From the cell containing the given text, extract its center point as [X, Y] coordinate. 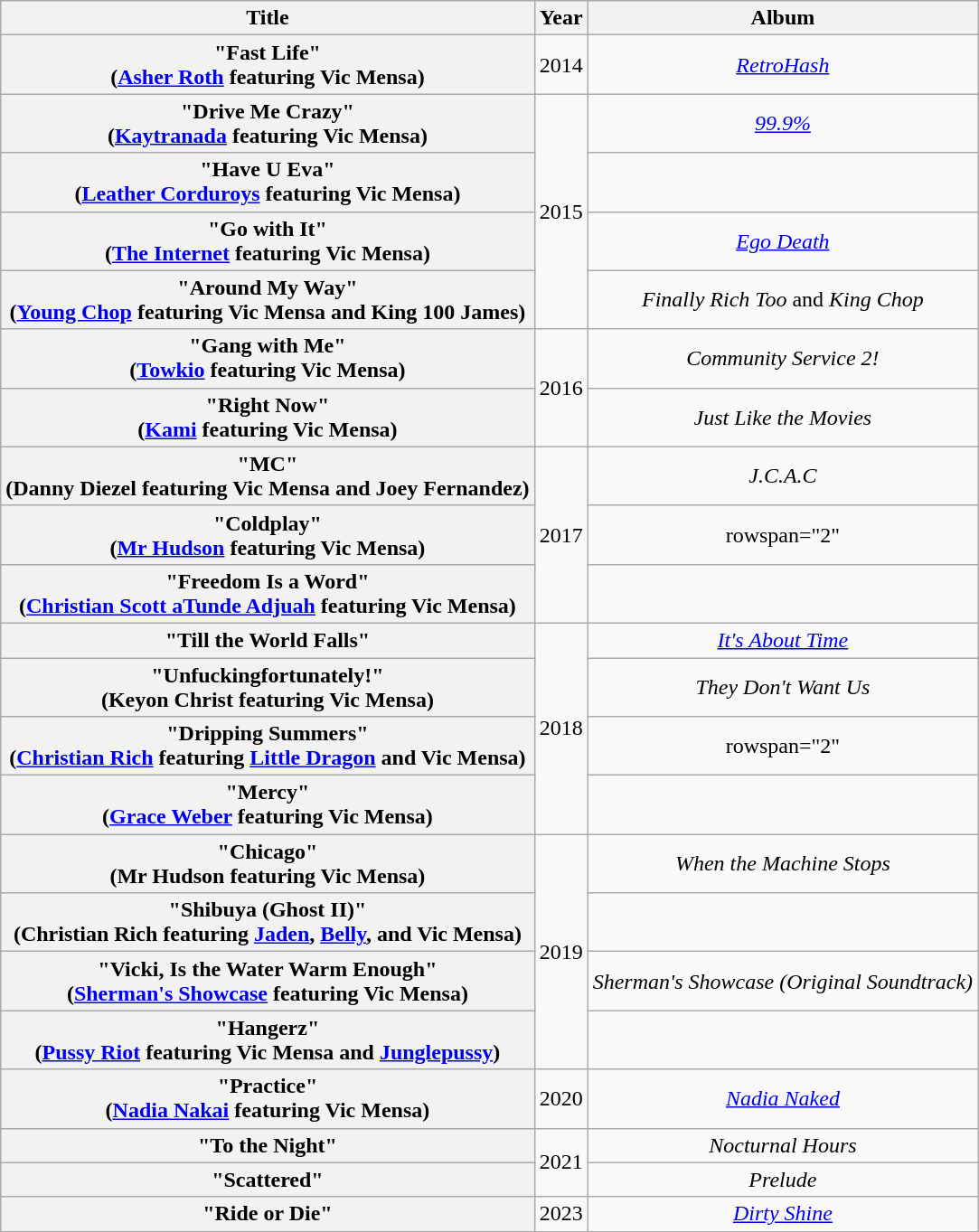
"Unfuckingfortunately!"(Keyon Christ featuring Vic Mensa) [268, 687]
"Fast Life"(Asher Roth featuring Vic Mensa) [268, 65]
"Scattered" [268, 1180]
When the Machine Stops [783, 864]
2014 [560, 65]
2016 [560, 388]
"Mercy"(Grace Weber featuring Vic Mensa) [268, 804]
"Drive Me Crazy"(Kaytranada featuring Vic Mensa) [268, 123]
"Practice"(Nadia Nakai featuring Vic Mensa) [268, 1099]
2019 [560, 952]
Community Service 2! [783, 358]
Prelude [783, 1180]
Album [783, 18]
J.C.A.C [783, 475]
"Have U Eva"(Leather Corduroys featuring Vic Mensa) [268, 183]
"MC"(Danny Diezel featuring Vic Mensa and Joey Fernandez) [268, 475]
2020 [560, 1099]
"Dripping Summers"(Christian Rich featuring Little Dragon and Vic Mensa) [268, 747]
"Shibuya (Ghost II)"(Christian Rich featuring Jaden, Belly, and Vic Mensa) [268, 922]
"Till the World Falls" [268, 640]
"Go with It"(The Internet featuring Vic Mensa) [268, 240]
"Chicago"(Mr Hudson featuring Vic Mensa) [268, 864]
Year [560, 18]
"Ride or Die" [268, 1214]
"Around My Way"(Young Chop featuring Vic Mensa and King 100 James) [268, 300]
99.9% [783, 123]
"Gang with Me"(Towkio featuring Vic Mensa) [268, 358]
"Freedom Is a Word"(Christian Scott aTunde Adjuah featuring Vic Mensa) [268, 593]
Title [268, 18]
2018 [560, 729]
They Don't Want Us [783, 687]
It's About Time [783, 640]
"Coldplay"(Mr Hudson featuring Vic Mensa) [268, 535]
2023 [560, 1214]
Ego Death [783, 240]
Sherman's Showcase (Original Soundtrack) [783, 982]
RetroHash [783, 65]
Dirty Shine [783, 1214]
Just Like the Movies [783, 418]
Finally Rich Too and King Chop [783, 300]
"To the Night" [268, 1145]
2021 [560, 1162]
Nadia Naked [783, 1099]
2015 [560, 212]
2017 [560, 535]
"Right Now"(Kami featuring Vic Mensa) [268, 418]
Nocturnal Hours [783, 1145]
"Vicki, Is the Water Warm Enough"(Sherman's Showcase featuring Vic Mensa) [268, 982]
"Hangerz"(Pussy Riot featuring Vic Mensa and Junglepussy) [268, 1039]
